Search for the cell housing the specified text and yield its (X, Y) center coordinate. 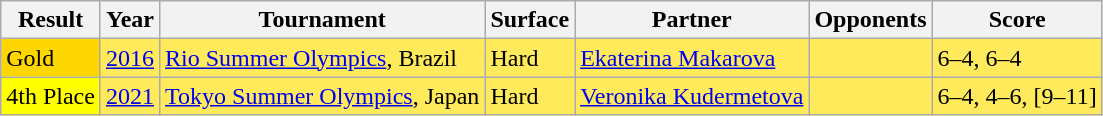
Opponents (870, 20)
2016 (130, 58)
Score (1017, 20)
4th Place (51, 96)
Partner (692, 20)
Tournament (322, 20)
Rio Summer Olympics, Brazil (322, 58)
6–4, 4–6, [9–11] (1017, 96)
Gold (51, 58)
Tokyo Summer Olympics, Japan (322, 96)
Result (51, 20)
Veronika Kudermetova (692, 96)
Ekaterina Makarova (692, 58)
Surface (530, 20)
6–4, 6–4 (1017, 58)
Year (130, 20)
2021 (130, 96)
